Pinpoint the cell where the given text exists, returning its (X, Y) midpoint coordinate. 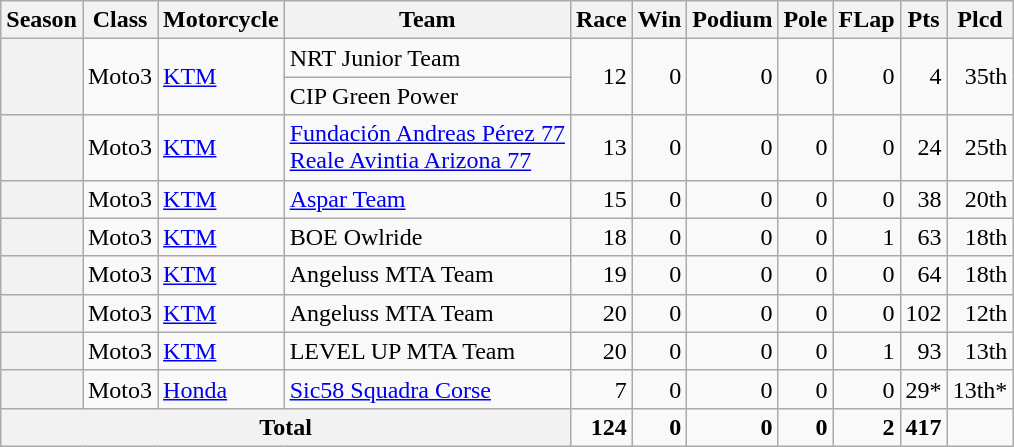
Class (120, 20)
93 (924, 351)
Pole (806, 20)
35th (980, 77)
12th (980, 313)
Team (427, 20)
12 (601, 77)
CIP Green Power (427, 96)
Fundación Andreas Pérez 77Reale Avintia Arizona 77 (427, 148)
Podium (732, 20)
Total (286, 427)
Motorcycle (222, 20)
LEVEL UP MTA Team (427, 351)
NRT Junior Team (427, 58)
BOE Owlride (427, 237)
4 (924, 77)
Honda (222, 389)
Aspar Team (427, 199)
38 (924, 199)
7 (601, 389)
Plcd (980, 20)
19 (601, 275)
124 (601, 427)
29* (924, 389)
63 (924, 237)
25th (980, 148)
18 (601, 237)
15 (601, 199)
Sic58 Squadra Corse (427, 389)
Race (601, 20)
102 (924, 313)
13th (980, 351)
13th* (980, 389)
2 (866, 427)
13 (601, 148)
FLap (866, 20)
Season (42, 20)
24 (924, 148)
417 (924, 427)
20th (980, 199)
Win (660, 20)
Pts (924, 20)
64 (924, 275)
